Provide the [x, y] coordinate of the cell's center where the given text is located.  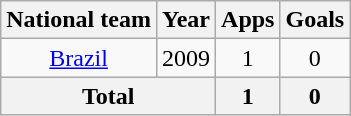
Year [186, 20]
2009 [186, 58]
Brazil [79, 58]
National team [79, 20]
Apps [248, 20]
Goals [315, 20]
Total [108, 96]
